From the cell containing the given text, extract its center point as (X, Y) coordinate. 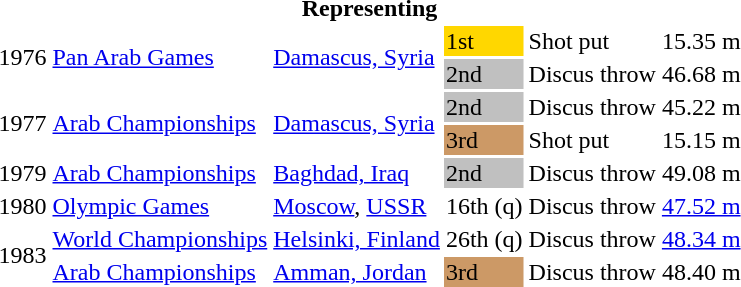
Moscow, USSR (357, 206)
Helsinki, Finland (357, 239)
16th (q) (484, 206)
Pan Arab Games (160, 58)
1st (484, 41)
Baghdad, Iraq (357, 173)
26th (q) (484, 239)
Amman, Jordan (357, 272)
Olympic Games (160, 206)
World Championships (160, 239)
